Provide the [X, Y] coordinate of the cell's center where the given text is located.  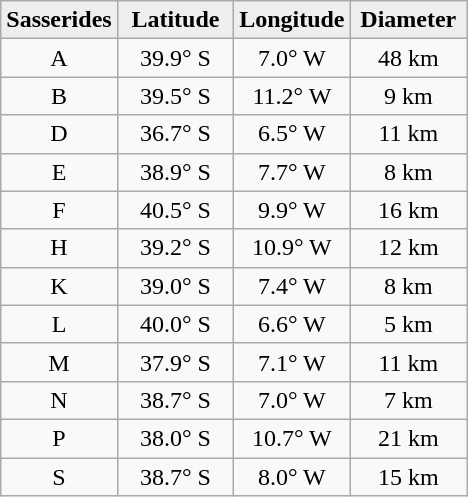
Latitude [175, 20]
Sasserides [59, 20]
5 km [408, 324]
40.0° S [175, 324]
9 km [408, 96]
39.0° S [175, 286]
K [59, 286]
D [59, 134]
10.9° W [292, 248]
36.7° S [175, 134]
A [59, 58]
38.9° S [175, 172]
9.9° W [292, 210]
H [59, 248]
Diameter [408, 20]
7.7° W [292, 172]
16 km [408, 210]
48 km [408, 58]
21 km [408, 438]
38.0° S [175, 438]
12 km [408, 248]
6.6° W [292, 324]
15 km [408, 477]
L [59, 324]
39.2° S [175, 248]
7.4° W [292, 286]
7 km [408, 400]
39.5° S [175, 96]
E [59, 172]
40.5° S [175, 210]
M [59, 362]
10.7° W [292, 438]
S [59, 477]
P [59, 438]
Longitude [292, 20]
8.0° W [292, 477]
N [59, 400]
7.1° W [292, 362]
37.9° S [175, 362]
B [59, 96]
11.2° W [292, 96]
6.5° W [292, 134]
F [59, 210]
39.9° S [175, 58]
